Find where the given text appears and provide that cell's center as [X, Y] coordinate. 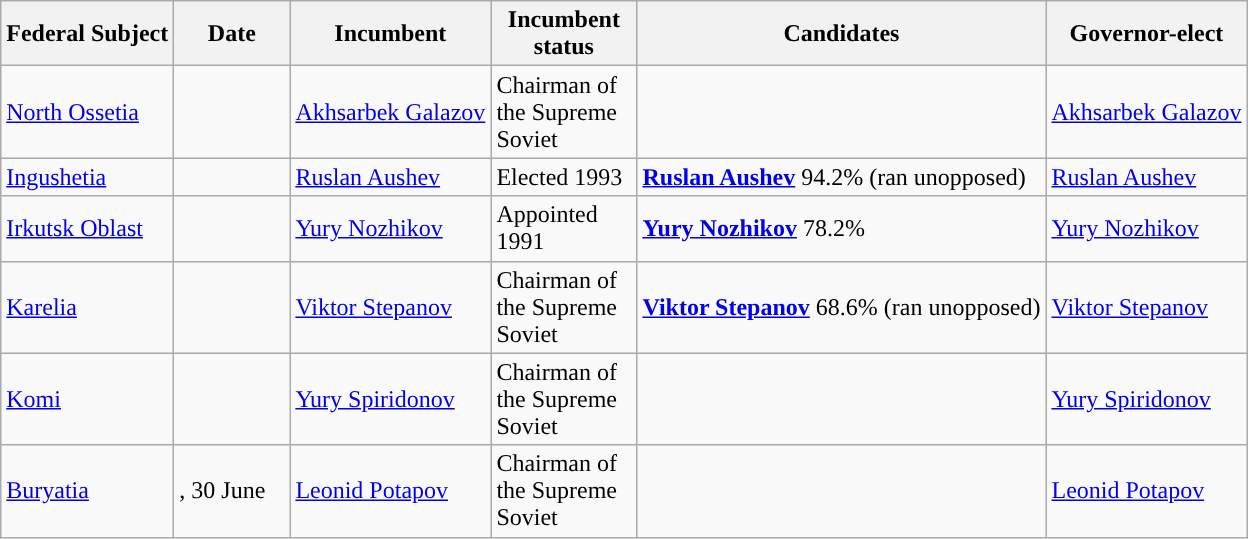
Ruslan Aushev 94.2% (ran unopposed) [842, 177]
Yury Nozhikov 78.2% [842, 228]
Komi [88, 399]
Elected 1993 [564, 177]
Incumbent status [564, 34]
Date [232, 34]
Incumbent [390, 34]
North Ossetia [88, 112]
Ingushetia [88, 177]
Buryatia [88, 491]
Viktor Stepanov 68.6% (ran unopposed) [842, 307]
Appointed 1991 [564, 228]
Federal Subject [88, 34]
Governor-elect [1146, 34]
Karelia [88, 307]
Irkutsk Oblast [88, 228]
, 30 June [232, 491]
Candidates [842, 34]
